Locate the cell with the specified text and output its (x, y) center coordinate. 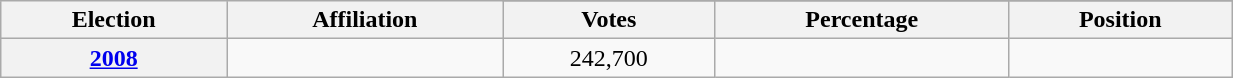
242,700 (609, 58)
Percentage (862, 20)
Election (114, 20)
Affiliation (365, 20)
2008 (114, 58)
Votes (609, 20)
Position (1120, 20)
